Pinpoint the cell where the given text exists, returning its (X, Y) midpoint coordinate. 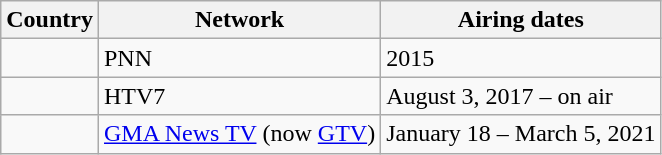
HTV7 (239, 96)
2015 (521, 58)
August 3, 2017 – on air (521, 96)
Airing dates (521, 20)
Country (50, 20)
January 18 – March 5, 2021 (521, 134)
Network (239, 20)
PNN (239, 58)
GMA News TV (now GTV) (239, 134)
